Output the (x, y) coordinate of the center of the cell containing the given text.  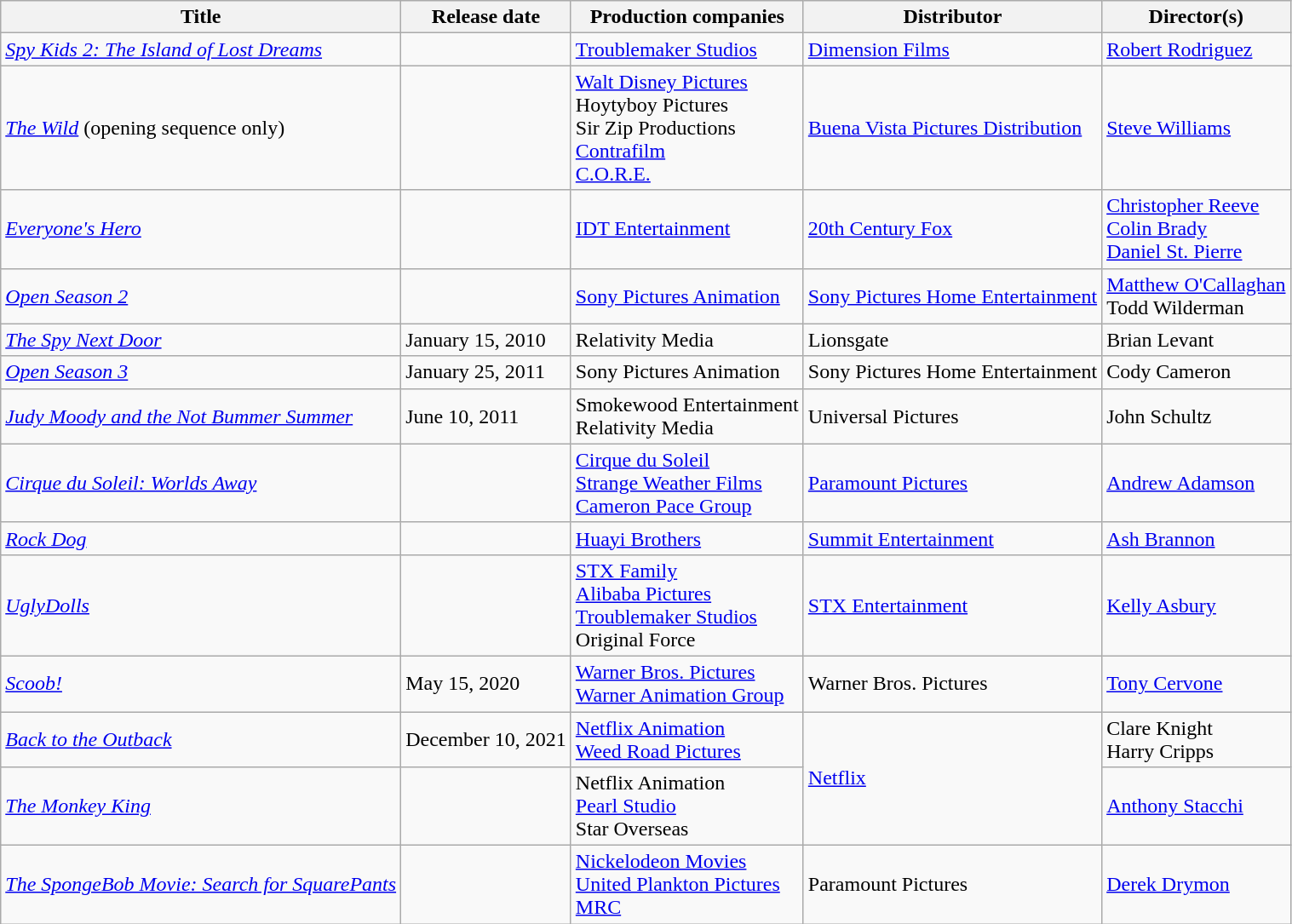
Back to the Outback (201, 739)
Judy Moody and the Not Bummer Summer (201, 416)
Dimension Films (952, 49)
Steve Williams (1196, 128)
Nickelodeon MoviesUnited Plankton PicturesMRC (686, 885)
IDT Entertainment (686, 229)
Cirque du Soleil Strange Weather Films Cameron Pace Group (686, 483)
Troublemaker Studios (686, 49)
Lionsgate (952, 340)
Ash Brannon (1196, 538)
Release date (486, 17)
Tony Cervone (1196, 683)
Netflix (952, 778)
Production companies (686, 17)
The Wild (opening sequence only) (201, 128)
Scoob! (201, 683)
Warner Bros. Pictures (952, 683)
Title (201, 17)
Everyone's Hero (201, 229)
Cirque du Soleil: Worlds Away (201, 483)
Summit Entertainment (952, 538)
20th Century Fox (952, 229)
Distributor (952, 17)
Universal Pictures (952, 416)
Cody Cameron (1196, 372)
Christopher Reeve Colin Brady Daniel St. Pierre (1196, 229)
Derek Drymon (1196, 885)
Open Season 2 (201, 296)
Robert Rodriguez (1196, 49)
Kelly Asbury (1196, 605)
Buena Vista Pictures Distribution (952, 128)
Matthew O'CallaghanTodd Wilderman (1196, 296)
STX Entertainment (952, 605)
The Spy Next Door (201, 340)
Netflix AnimationPearl StudioStar Overseas (686, 806)
Relativity Media (686, 340)
Walt Disney PicturesHoytyboy PicturesSir Zip ProductionsContrafilmC.O.R.E. (686, 128)
The SpongeBob Movie: Search for SquarePants (201, 885)
Director(s) (1196, 17)
Warner Bros. Pictures Warner Animation Group (686, 683)
Brian Levant (1196, 340)
June 10, 2011 (486, 416)
John Schultz (1196, 416)
The Monkey King (201, 806)
STX FamilyAlibaba Pictures Troublemaker Studios Original Force (686, 605)
Open Season 3 (201, 372)
December 10, 2021 (486, 739)
Rock Dog (201, 538)
Netflix AnimationWeed Road Pictures (686, 739)
January 25, 2011 (486, 372)
Anthony Stacchi (1196, 806)
Clare KnightHarry Cripps (1196, 739)
Spy Kids 2: The Island of Lost Dreams (201, 49)
UglyDolls (201, 605)
Smokewood EntertainmentRelativity Media (686, 416)
May 15, 2020 (486, 683)
Andrew Adamson (1196, 483)
Huayi Brothers (686, 538)
January 15, 2010 (486, 340)
